Pinpoint the cell where the given text exists, returning its [X, Y] midpoint coordinate. 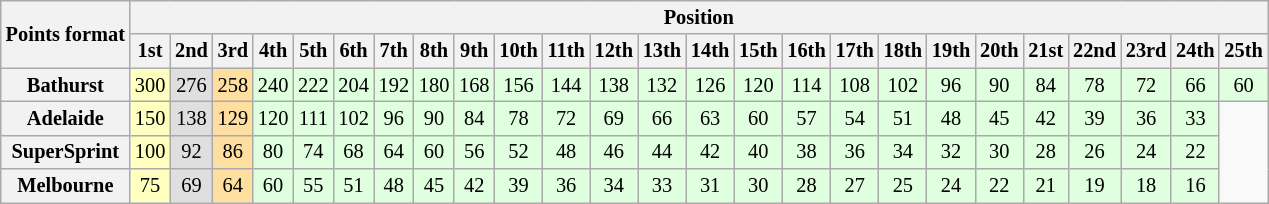
57 [806, 118]
222 [313, 85]
75 [150, 186]
4th [273, 51]
Points format [66, 34]
144 [566, 85]
276 [192, 85]
11th [566, 51]
26 [1094, 152]
192 [394, 85]
54 [855, 118]
46 [614, 152]
15th [758, 51]
Position [699, 17]
Melbourne [66, 186]
240 [273, 85]
16th [806, 51]
8th [434, 51]
100 [150, 152]
74 [313, 152]
18 [1146, 186]
168 [474, 85]
13th [662, 51]
150 [150, 118]
10th [518, 51]
114 [806, 85]
129 [233, 118]
52 [518, 152]
44 [662, 152]
92 [192, 152]
22nd [1094, 51]
12th [614, 51]
156 [518, 85]
3rd [233, 51]
204 [353, 85]
5th [313, 51]
86 [233, 152]
180 [434, 85]
126 [710, 85]
111 [313, 118]
21st [1046, 51]
300 [150, 85]
31 [710, 186]
40 [758, 152]
25 [903, 186]
24th [1195, 51]
27 [855, 186]
56 [474, 152]
20th [999, 51]
55 [313, 186]
68 [353, 152]
19th [951, 51]
7th [394, 51]
258 [233, 85]
6th [353, 51]
108 [855, 85]
Adelaide [66, 118]
14th [710, 51]
38 [806, 152]
17th [855, 51]
Bathurst [66, 85]
80 [273, 152]
9th [474, 51]
2nd [192, 51]
16 [1195, 186]
19 [1094, 186]
21 [1046, 186]
25th [1243, 51]
32 [951, 152]
1st [150, 51]
63 [710, 118]
18th [903, 51]
SuperSprint [66, 152]
132 [662, 85]
23rd [1146, 51]
